Detect which cell encompasses the target text, then output its (X, Y) center coordinate. 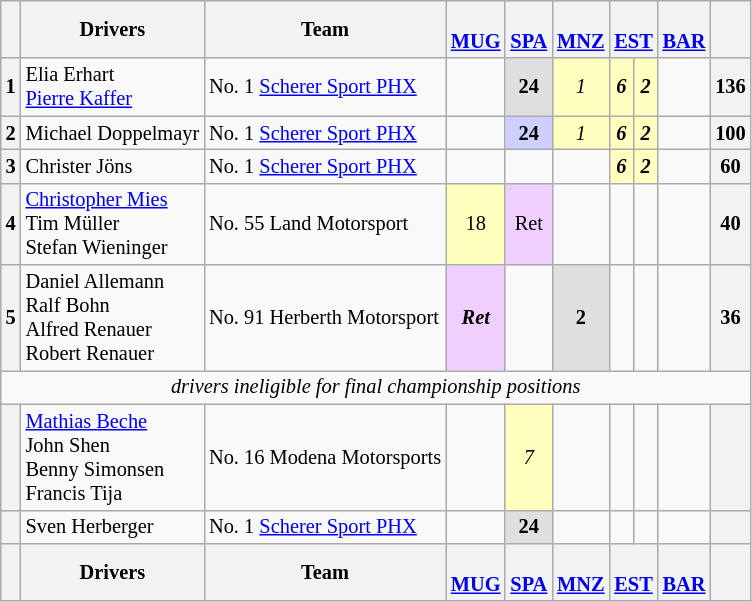
Christopher Mies Tim Müller Stefan Wieninger (112, 224)
60 (730, 166)
36 (730, 318)
Mathias Beche John Shen Benny Simonsen Francis Tija (112, 457)
18 (476, 224)
7 (528, 457)
5 (11, 318)
Elia Erhart Pierre Kaffer (112, 87)
4 (11, 224)
No. 91 Herberth Motorsport (325, 318)
No. 16 Modena Motorsports (325, 457)
Christer Jöns (112, 166)
drivers ineligible for final championship positions (376, 387)
136 (730, 87)
100 (730, 133)
Sven Herberger (112, 527)
No. 55 Land Motorsport (325, 224)
40 (730, 224)
Michael Doppelmayr (112, 133)
3 (11, 166)
Daniel Allemann Ralf Bohn Alfred Renauer Robert Renauer (112, 318)
